For the text-containing cell, return its midpoint in [X, Y] coordinate format. 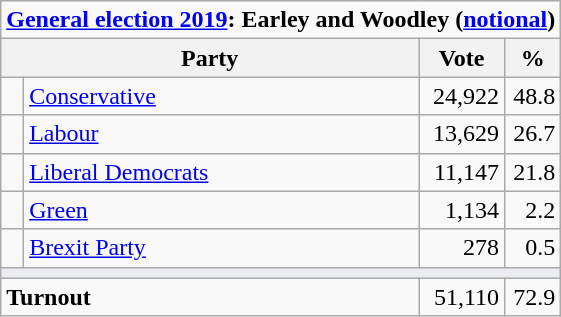
General election 2019: Earley and Woodley (notional) [281, 20]
0.5 [533, 248]
Turnout [210, 297]
72.9 [533, 297]
24,922 [462, 96]
48.8 [533, 96]
1,134 [462, 210]
Brexit Party [222, 248]
Green [222, 210]
13,629 [462, 134]
Labour [222, 134]
51,110 [462, 297]
Liberal Democrats [222, 172]
Vote [462, 58]
26.7 [533, 134]
2.2 [533, 210]
11,147 [462, 172]
21.8 [533, 172]
Party [210, 58]
Conservative [222, 96]
% [533, 58]
278 [462, 248]
